Locate the cell with the specified text and output its [X, Y] center coordinate. 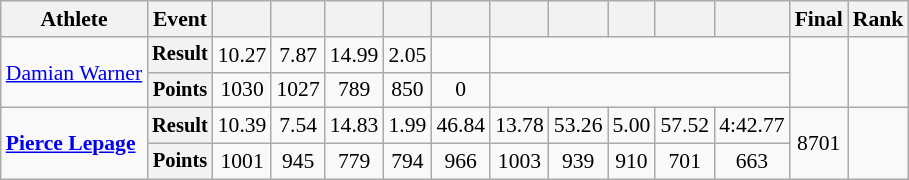
Athlete [74, 19]
701 [684, 162]
Final [819, 19]
8701 [819, 144]
966 [460, 162]
945 [298, 162]
1030 [242, 90]
53.26 [578, 126]
14.99 [354, 55]
1027 [298, 90]
10.39 [242, 126]
1001 [242, 162]
13.78 [520, 126]
Damian Warner [74, 72]
779 [354, 162]
7.87 [298, 55]
5.00 [632, 126]
Pierce Lepage [74, 144]
0 [460, 90]
910 [632, 162]
939 [578, 162]
57.52 [684, 126]
789 [354, 90]
850 [407, 90]
Event [180, 19]
46.84 [460, 126]
4:42.77 [752, 126]
Rank [878, 19]
2.05 [407, 55]
14.83 [354, 126]
663 [752, 162]
7.54 [298, 126]
10.27 [242, 55]
794 [407, 162]
1003 [520, 162]
1.99 [407, 126]
